Identify which cell holds the provided text, then report its [X, Y] central coordinate. 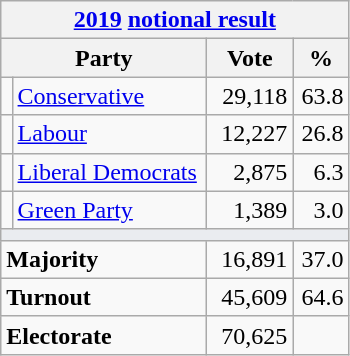
Labour [110, 134]
12,227 [250, 134]
Vote [250, 58]
45,609 [250, 297]
2,875 [250, 172]
Electorate [104, 335]
2019 notional result [175, 20]
37.0 [321, 259]
26.8 [321, 134]
16,891 [250, 259]
70,625 [250, 335]
3.0 [321, 210]
Majority [104, 259]
Conservative [110, 96]
63.8 [321, 96]
Liberal Democrats [110, 172]
Party [104, 58]
6.3 [321, 172]
29,118 [250, 96]
Turnout [104, 297]
% [321, 58]
Green Party [110, 210]
1,389 [250, 210]
64.6 [321, 297]
